Detect which cell encompasses the target text, then output its (X, Y) center coordinate. 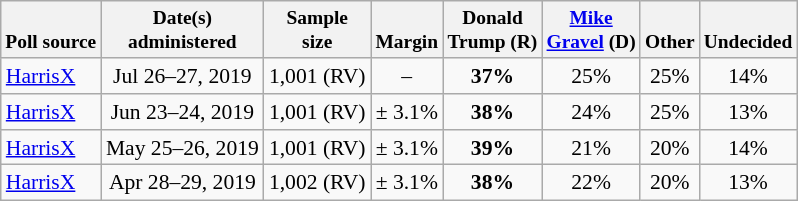
Undecided (748, 30)
– (407, 76)
39% (492, 148)
Jun 23–24, 2019 (182, 112)
Margin (407, 30)
May 25–26, 2019 (182, 148)
Poll source (51, 30)
MikeGravel (D) (591, 30)
Date(s)administered (182, 30)
DonaldTrump (R) (492, 30)
Other (670, 30)
Apr 28–29, 2019 (182, 183)
Jul 26–27, 2019 (182, 76)
24% (591, 112)
21% (591, 148)
37% (492, 76)
Samplesize (318, 30)
1,002 (RV) (318, 183)
22% (591, 183)
